Determine the (X, Y) coordinate at the center of the cell enclosing the given text.  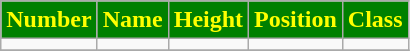
Height (208, 20)
Number (49, 20)
Position (296, 20)
Class (375, 20)
Name (132, 20)
